Search for the cell housing the specified text and yield its [x, y] center coordinate. 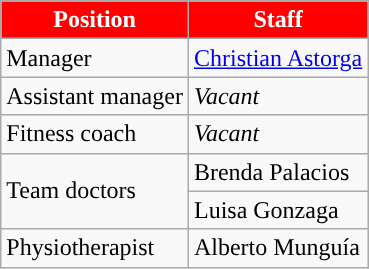
Assistant manager [95, 96]
Christian Astorga [278, 58]
Physiotherapist [95, 248]
Team doctors [95, 191]
Fitness coach [95, 134]
Staff [278, 20]
Manager [95, 58]
Luisa Gonzaga [278, 210]
Alberto Munguía [278, 248]
Brenda Palacios [278, 172]
Position [95, 20]
